Pinpoint the cell where the given text exists, returning its (x, y) midpoint coordinate. 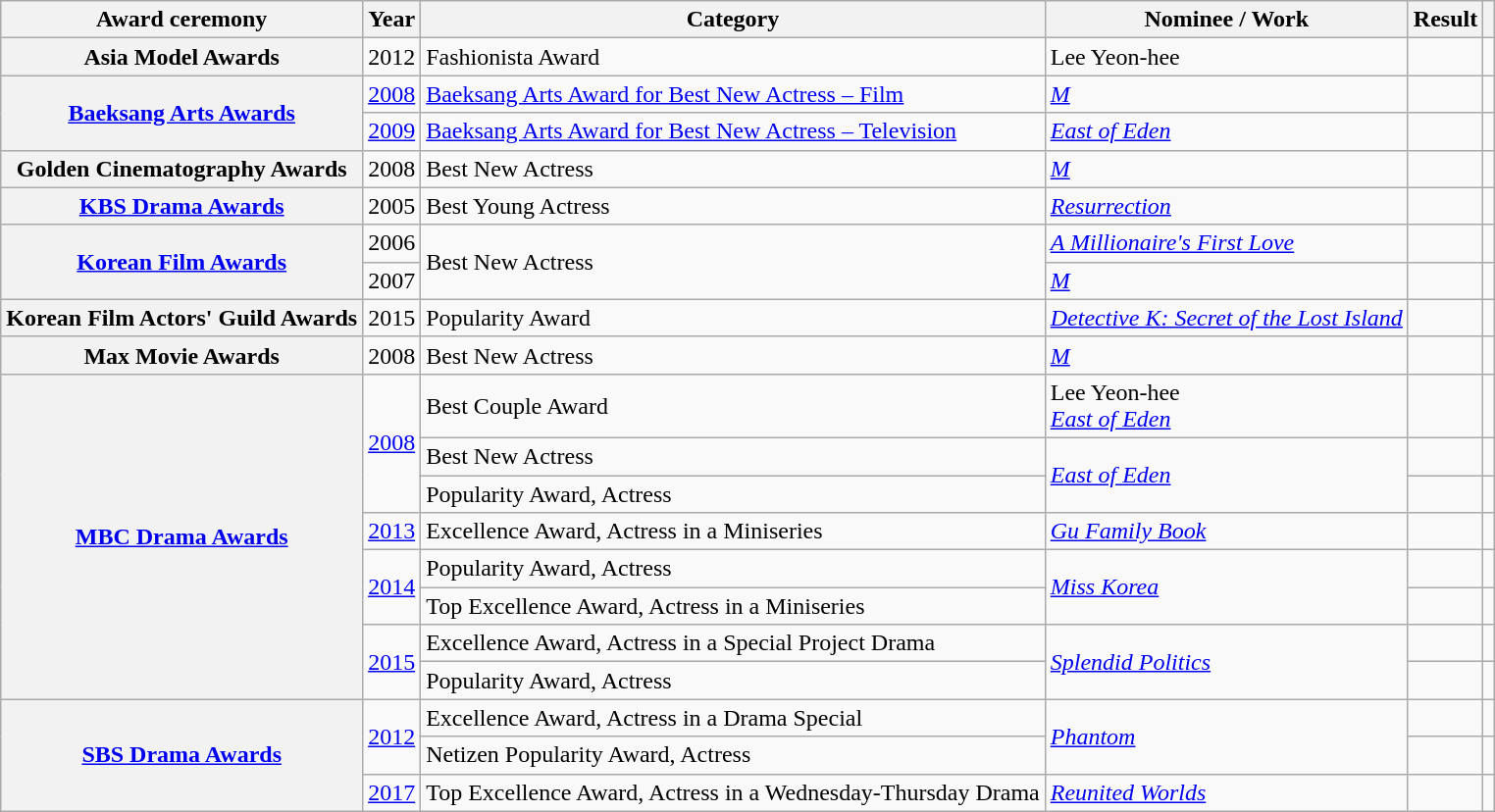
Asia Model Awards (182, 57)
2006 (392, 243)
Baeksang Arts Award for Best New Actress – Television (734, 131)
Fashionista Award (734, 57)
2013 (392, 532)
Top Excellence Award, Actress in a Miniseries (734, 606)
Award ceremony (182, 20)
Korean Film Awards (182, 262)
Top Excellence Award, Actress in a Wednesday-Thursday Drama (734, 792)
Max Movie Awards (182, 355)
Detective K: Secret of the Lost Island (1226, 318)
2009 (392, 131)
Result (1445, 20)
Lee Yeon-hee (1226, 57)
Reunited Worlds (1226, 792)
Korean Film Actors' Guild Awards (182, 318)
Year (392, 20)
Splendid Politics (1226, 662)
Best Couple Award (734, 406)
2005 (392, 206)
Nominee / Work (1226, 20)
Lee Yeon-hee East of Eden (1226, 406)
Baeksang Arts Award for Best New Actress – Film (734, 94)
Resurrection (1226, 206)
A Millionaire's First Love (1226, 243)
Popularity Award (734, 318)
Best Young Actress (734, 206)
2007 (392, 280)
KBS Drama Awards (182, 206)
Excellence Award, Actress in a Miniseries (734, 532)
Golden Cinematography Awards (182, 169)
Gu Family Book (1226, 532)
MBC Drama Awards (182, 536)
Netizen Popularity Award, Actress (734, 755)
SBS Drama Awards (182, 755)
2017 (392, 792)
Excellence Award, Actress in a Special Project Drama (734, 643)
Phantom (1226, 736)
Baeksang Arts Awards (182, 113)
2014 (392, 587)
Excellence Award, Actress in a Drama Special (734, 718)
Category (734, 20)
Miss Korea (1226, 587)
